Find where the given text appears and provide that cell's center as (X, Y) coordinate. 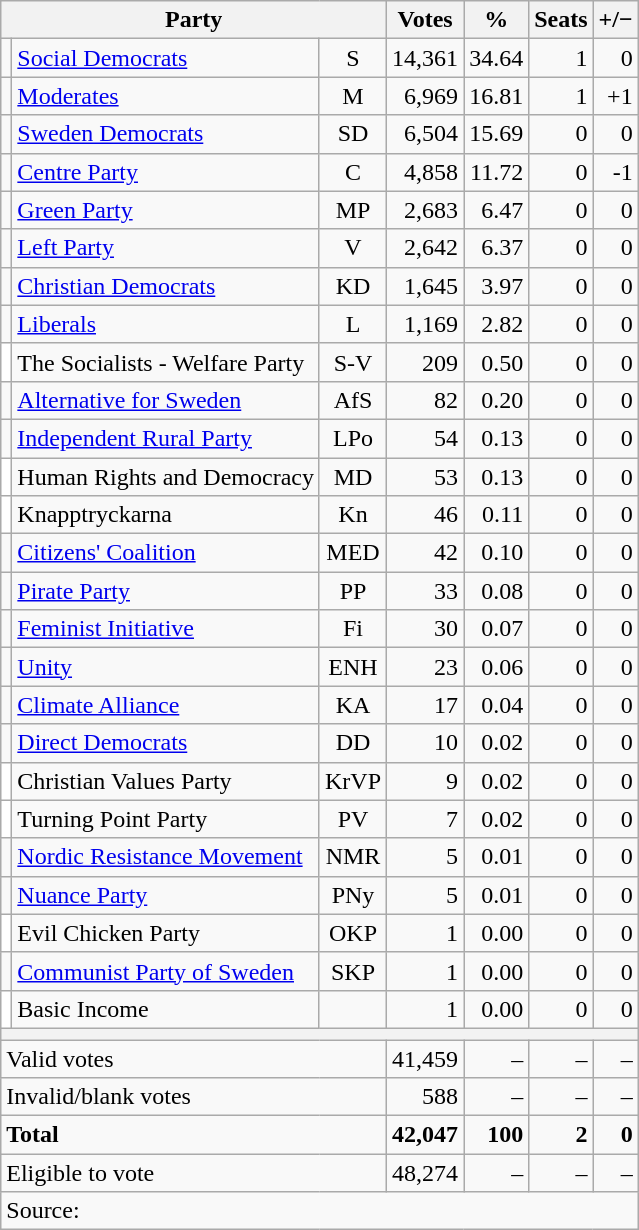
0.50 (496, 362)
42,047 (426, 1135)
Evil Chicken Party (166, 933)
SKP (352, 971)
30 (426, 629)
Nordic Resistance Movement (166, 857)
209 (426, 362)
AfS (352, 400)
PP (352, 591)
46 (426, 515)
Direct Democrats (166, 743)
54 (426, 438)
Party (194, 20)
33 (426, 591)
14,361 (426, 58)
Knapptryckarna (166, 515)
OKP (352, 933)
41,459 (426, 1059)
42 (426, 553)
S-V (352, 362)
2.82 (496, 324)
2,683 (426, 210)
SD (352, 134)
PNy (352, 895)
Valid votes (194, 1059)
6.47 (496, 210)
1,645 (426, 286)
Christian Democrats (166, 286)
6.37 (496, 248)
53 (426, 477)
MP (352, 210)
Votes (426, 20)
0.20 (496, 400)
0.04 (496, 705)
6,504 (426, 134)
V (352, 248)
Unity (166, 667)
S (352, 58)
34.64 (496, 58)
Fi (352, 629)
Alternative for Sweden (166, 400)
ENH (352, 667)
Pirate Party (166, 591)
0.11 (496, 515)
Left Party (166, 248)
M (352, 96)
Human Rights and Democracy (166, 477)
PV (352, 819)
0.08 (496, 591)
48,274 (426, 1173)
KD (352, 286)
7 (426, 819)
+1 (616, 96)
11.72 (496, 172)
Moderates (166, 96)
MED (352, 553)
6,969 (426, 96)
NMR (352, 857)
Independent Rural Party (166, 438)
C (352, 172)
100 (496, 1135)
MD (352, 477)
588 (426, 1097)
+/− (616, 20)
Basic Income (166, 1009)
L (352, 324)
1,169 (426, 324)
Sweden Democrats (166, 134)
Eligible to vote (194, 1173)
Liberals (166, 324)
9 (426, 781)
15.69 (496, 134)
Total (194, 1135)
4,858 (426, 172)
16.81 (496, 96)
Invalid/blank votes (194, 1097)
Social Democrats (166, 58)
Christian Values Party (166, 781)
Kn (352, 515)
DD (352, 743)
Seats (561, 20)
% (496, 20)
Climate Alliance (166, 705)
Centre Party (166, 172)
0.07 (496, 629)
0.10 (496, 553)
2,642 (426, 248)
LPo (352, 438)
Citizens' Coalition (166, 553)
10 (426, 743)
2 (561, 1135)
82 (426, 400)
0.06 (496, 667)
Green Party (166, 210)
Turning Point Party (166, 819)
23 (426, 667)
Source: (320, 1211)
KA (352, 705)
Communist Party of Sweden (166, 971)
Feminist Initiative (166, 629)
3.97 (496, 286)
Nuance Party (166, 895)
17 (426, 705)
KrVP (352, 781)
-1 (616, 172)
The Socialists - Welfare Party (166, 362)
